Locate the cell with the specified text and output its [x, y] center coordinate. 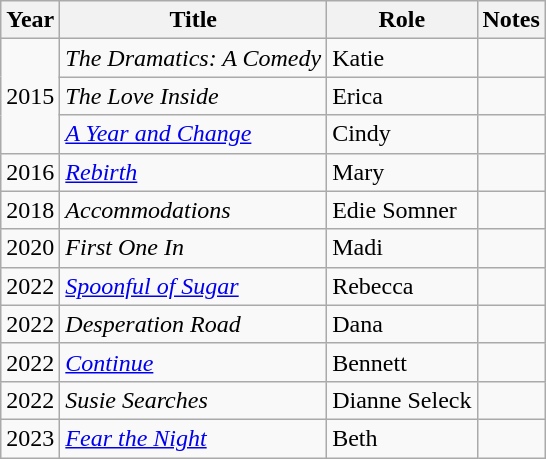
Spoonful of Sugar [194, 286]
Dana [402, 324]
Mary [402, 172]
Edie Somner [402, 210]
Year [30, 20]
Fear the Night [194, 438]
Title [194, 20]
2016 [30, 172]
Accommodations [194, 210]
Notes [511, 20]
Erica [402, 96]
Desperation Road [194, 324]
A Year and Change [194, 134]
Bennett [402, 362]
2023 [30, 438]
Rebecca [402, 286]
Continue [194, 362]
The Dramatics: A Comedy [194, 58]
Dianne Seleck [402, 400]
Cindy [402, 134]
2015 [30, 96]
Beth [402, 438]
Madi [402, 248]
Susie Searches [194, 400]
2018 [30, 210]
Role [402, 20]
2020 [30, 248]
Rebirth [194, 172]
First One In [194, 248]
Katie [402, 58]
The Love Inside [194, 96]
